Extract the (X, Y) coordinate from the center of the cell holding the provided text.  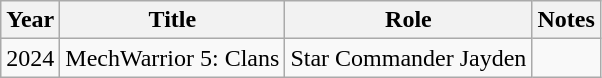
MechWarrior 5: Clans (172, 58)
Notes (566, 20)
2024 (30, 58)
Star Commander Jayden (408, 58)
Title (172, 20)
Year (30, 20)
Role (408, 20)
